Scan for the cell matching the given text and deliver its (x, y) coordinate at center. 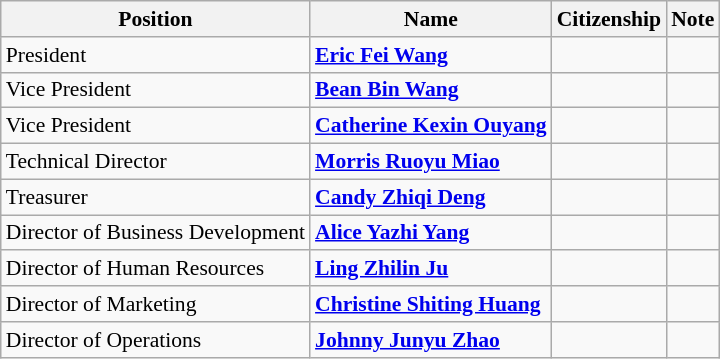
Eric Fei Wang (431, 55)
Treasurer (156, 197)
Director of Marketing (156, 304)
Name (431, 19)
Note (692, 19)
Christine Shiting Huang (431, 304)
Position (156, 19)
Morris Ruoyu Miao (431, 162)
Catherine Kexin Ouyang (431, 126)
President (156, 55)
Candy Zhiqi Deng (431, 197)
Bean Bin Wang (431, 90)
Technical Director (156, 162)
Director of Operations (156, 340)
Director of Human Resources (156, 269)
Citizenship (609, 19)
Johnny Junyu Zhao (431, 340)
Alice Yazhi Yang (431, 233)
Ling Zhilin Ju (431, 269)
Director of Business Development (156, 233)
